Extract the (X, Y) coordinate from the center of the cell holding the provided text.  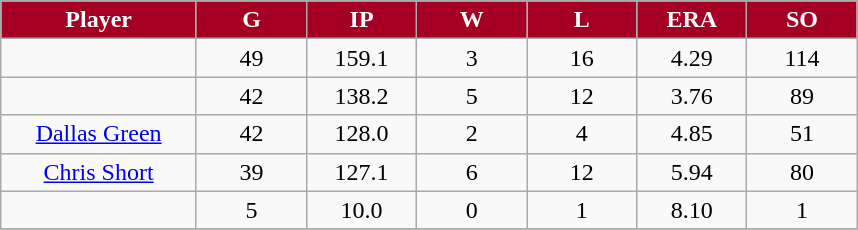
4.29 (692, 58)
ERA (692, 20)
128.0 (362, 134)
6 (472, 172)
80 (802, 172)
L (582, 20)
IP (362, 20)
Chris Short (99, 172)
10.0 (362, 210)
5.94 (692, 172)
W (472, 20)
G (251, 20)
Player (99, 20)
127.1 (362, 172)
0 (472, 210)
3.76 (692, 96)
8.10 (692, 210)
138.2 (362, 96)
4.85 (692, 134)
4 (582, 134)
SO (802, 20)
2 (472, 134)
49 (251, 58)
114 (802, 58)
Dallas Green (99, 134)
39 (251, 172)
51 (802, 134)
3 (472, 58)
89 (802, 96)
159.1 (362, 58)
16 (582, 58)
